Determine the [x, y] coordinate at the center of the cell enclosing the given text.  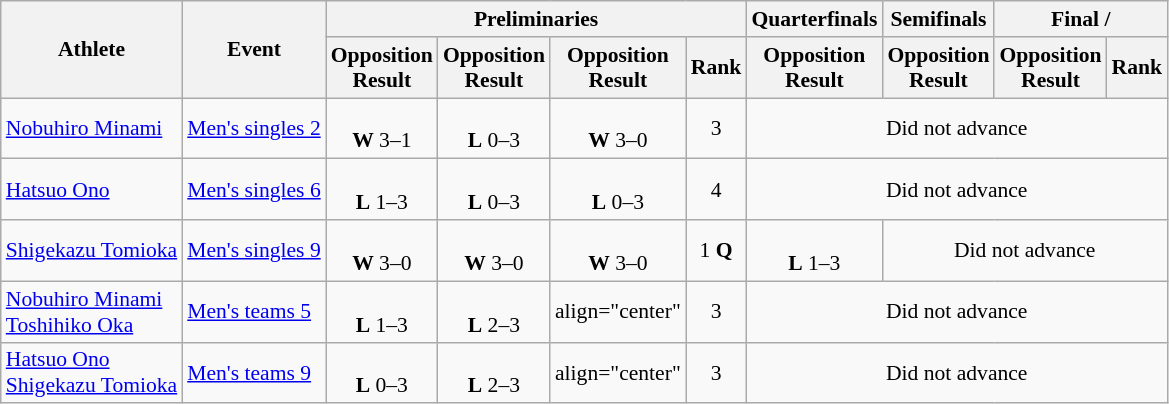
Hatsuo Ono Shigekazu Tomioka [92, 372]
Men's teams 9 [254, 372]
4 [716, 190]
Men's teams 5 [254, 312]
Hatsuo Ono [92, 190]
Nobuhiro Minami [92, 128]
Nobuhiro Minami Toshihiko Oka [92, 312]
Event [254, 50]
Quarterfinals [814, 19]
Athlete [92, 50]
Shigekazu Tomioka [92, 250]
Men's singles 9 [254, 250]
Men's singles 6 [254, 190]
Semifinals [938, 19]
1 Q [716, 250]
Men's singles 2 [254, 128]
W 3–1 [382, 128]
Final / [1080, 19]
Preliminaries [536, 19]
